Pinpoint the cell where the given text exists, returning its (x, y) midpoint coordinate. 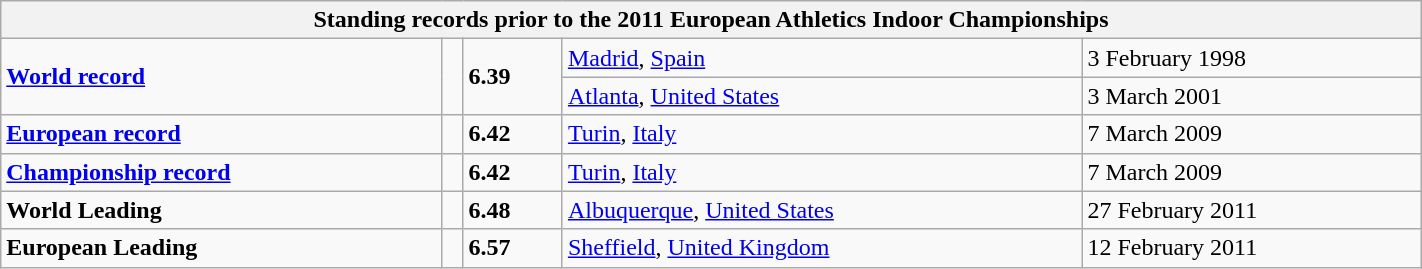
World record (222, 77)
European record (222, 134)
6.57 (512, 248)
European Leading (222, 248)
3 February 1998 (1252, 58)
27 February 2011 (1252, 210)
Albuquerque, United States (822, 210)
World Leading (222, 210)
Standing records prior to the 2011 European Athletics Indoor Championships (711, 20)
3 March 2001 (1252, 96)
Sheffield, United Kingdom (822, 248)
Madrid, Spain (822, 58)
12 February 2011 (1252, 248)
6.48 (512, 210)
6.39 (512, 77)
Championship record (222, 172)
Atlanta, United States (822, 96)
